Determine the (x, y) coordinate at the center of the cell enclosing the given text.  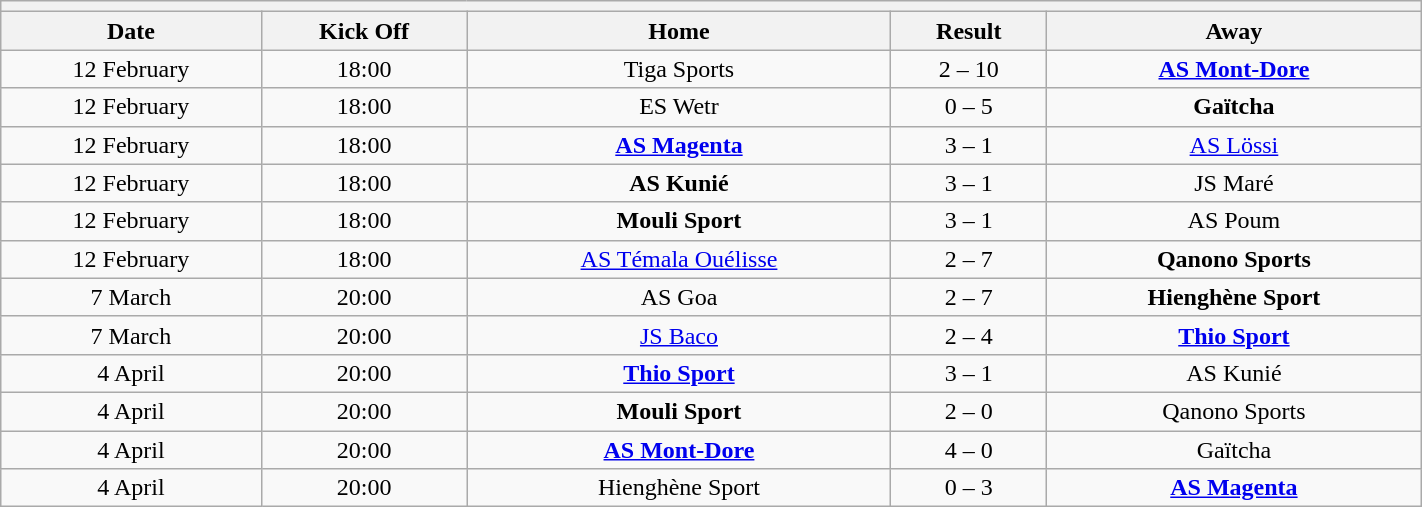
ES Wetr (679, 107)
2 – 4 (969, 335)
JS Baco (679, 335)
Result (969, 31)
AS Témala Ouélisse (679, 259)
JS Maré (1234, 183)
Tiga Sports (679, 69)
AS Goa (679, 297)
0 – 3 (969, 488)
2 – 10 (969, 69)
2 – 0 (969, 411)
AS Lössi (1234, 145)
AS Poum (1234, 221)
0 – 5 (969, 107)
Kick Off (364, 31)
Away (1234, 31)
Home (679, 31)
Date (131, 31)
4 – 0 (969, 449)
